Pinpoint the cell where the given text exists, returning its [x, y] midpoint coordinate. 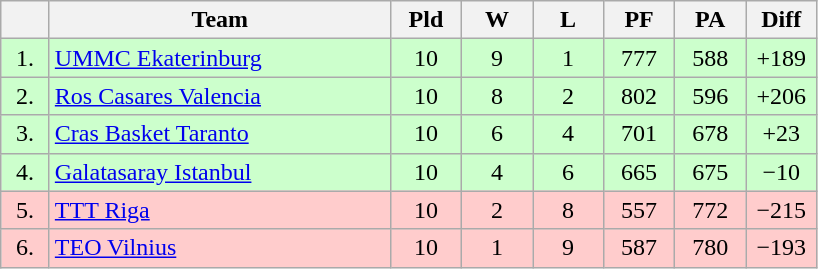
+189 [782, 58]
Ros Casares Valencia [220, 96]
+23 [782, 134]
PA [710, 20]
−193 [782, 248]
2. [26, 96]
Cras Basket Taranto [220, 134]
TTT Riga [220, 210]
TEO Vilnius [220, 248]
−10 [782, 172]
557 [640, 210]
L [568, 20]
587 [640, 248]
780 [710, 248]
UMMC Ekaterinburg [220, 58]
6. [26, 248]
Pld [426, 20]
588 [710, 58]
701 [640, 134]
Galatasaray Istanbul [220, 172]
675 [710, 172]
772 [710, 210]
Diff [782, 20]
5. [26, 210]
596 [710, 96]
678 [710, 134]
777 [640, 58]
−215 [782, 210]
3. [26, 134]
PF [640, 20]
Team [220, 20]
665 [640, 172]
+206 [782, 96]
W [496, 20]
802 [640, 96]
4. [26, 172]
1. [26, 58]
